Pinpoint the cell where the given text exists, returning its [x, y] midpoint coordinate. 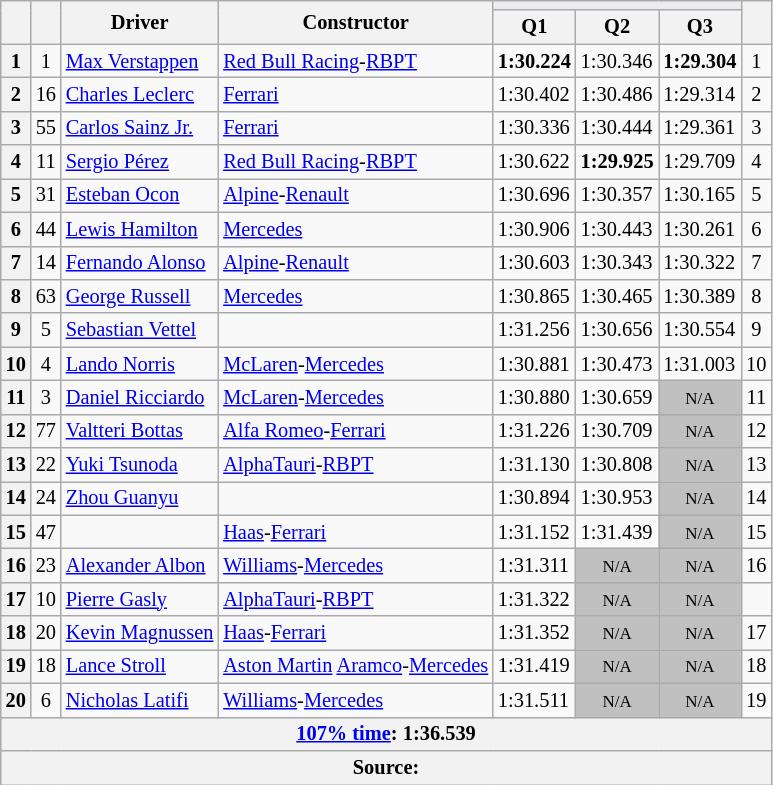
1:30.696 [534, 195]
1:29.361 [700, 128]
1:30.656 [618, 330]
1:30.261 [700, 229]
1:30.336 [534, 128]
1:30.906 [534, 229]
1:30.881 [534, 364]
Alfa Romeo-Ferrari [356, 431]
22 [46, 465]
63 [46, 296]
1:30.603 [534, 263]
1:30.465 [618, 296]
1:31.322 [534, 599]
Nicholas Latifi [140, 700]
Q1 [534, 27]
Lewis Hamilton [140, 229]
1:30.953 [618, 498]
44 [46, 229]
Fernando Alonso [140, 263]
Sebastian Vettel [140, 330]
1:29.304 [700, 61]
1:31.439 [618, 532]
1:31.256 [534, 330]
Daniel Ricciardo [140, 397]
1:31.152 [534, 532]
Zhou Guanyu [140, 498]
1:31.003 [700, 364]
1:31.311 [534, 565]
Lando Norris [140, 364]
1:30.808 [618, 465]
1:30.322 [700, 263]
1:30.486 [618, 94]
Max Verstappen [140, 61]
1:31.419 [534, 666]
77 [46, 431]
Pierre Gasly [140, 599]
24 [46, 498]
Charles Leclerc [140, 94]
Yuki Tsunoda [140, 465]
1:30.659 [618, 397]
1:30.894 [534, 498]
1:30.880 [534, 397]
Valtteri Bottas [140, 431]
1:31.511 [534, 700]
1:30.389 [700, 296]
Sergio Pérez [140, 162]
Source: [386, 767]
1:30.343 [618, 263]
Q3 [700, 27]
1:30.346 [618, 61]
23 [46, 565]
Lance Stroll [140, 666]
1:29.314 [700, 94]
31 [46, 195]
1:29.709 [700, 162]
Constructor [356, 22]
1:29.925 [618, 162]
George Russell [140, 296]
1:30.865 [534, 296]
1:30.165 [700, 195]
Kevin Magnussen [140, 633]
1:30.622 [534, 162]
Driver [140, 22]
Alexander Albon [140, 565]
Carlos Sainz Jr. [140, 128]
1:31.226 [534, 431]
1:30.443 [618, 229]
1:31.352 [534, 633]
47 [46, 532]
1:30.402 [534, 94]
107% time: 1:36.539 [386, 734]
1:30.554 [700, 330]
1:30.224 [534, 61]
Q2 [618, 27]
1:30.709 [618, 431]
1:31.130 [534, 465]
55 [46, 128]
Esteban Ocon [140, 195]
1:30.473 [618, 364]
1:30.444 [618, 128]
Aston Martin Aramco-Mercedes [356, 666]
1:30.357 [618, 195]
